Provide the [x, y] coordinate of the cell's center where the given text is located.  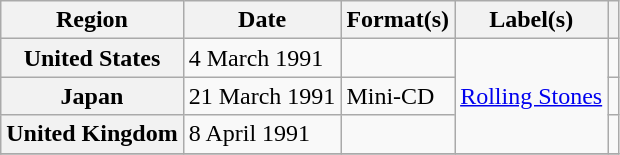
Rolling Stones [532, 96]
Label(s) [532, 20]
United Kingdom [92, 134]
8 April 1991 [262, 134]
Japan [92, 96]
4 March 1991 [262, 58]
United States [92, 58]
Format(s) [398, 20]
21 March 1991 [262, 96]
Region [92, 20]
Date [262, 20]
Mini-CD [398, 96]
